Pinpoint the cell where the given text exists, returning its (x, y) midpoint coordinate. 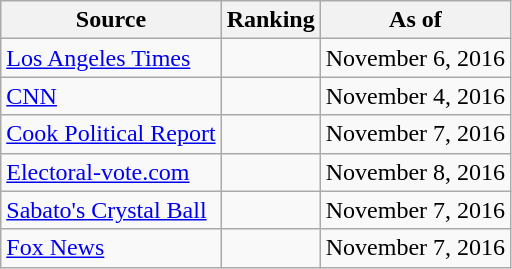
Fox News (111, 248)
Ranking (270, 20)
Source (111, 20)
Electoral-vote.com (111, 172)
November 8, 2016 (415, 172)
CNN (111, 96)
As of (415, 20)
Sabato's Crystal Ball (111, 210)
Cook Political Report (111, 134)
November 4, 2016 (415, 96)
November 6, 2016 (415, 58)
Los Angeles Times (111, 58)
